Locate the cell with the specified text and output its (x, y) center coordinate. 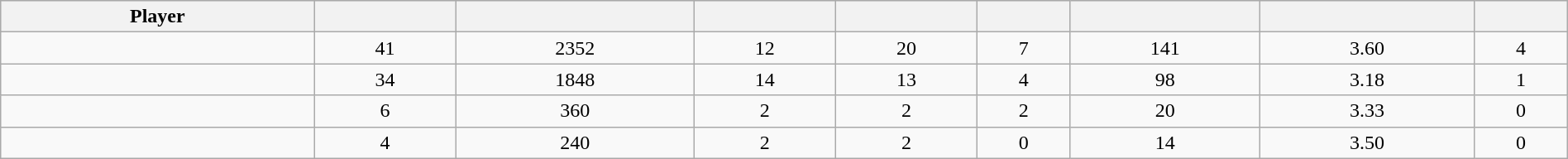
360 (575, 111)
3.33 (1368, 111)
98 (1165, 79)
141 (1165, 48)
3.60 (1368, 48)
41 (385, 48)
6 (385, 111)
3.18 (1368, 79)
13 (906, 79)
240 (575, 142)
3.50 (1368, 142)
2352 (575, 48)
Player (157, 17)
1848 (575, 79)
12 (764, 48)
34 (385, 79)
1 (1522, 79)
7 (1024, 48)
